Find where the given text appears and provide that cell's center as [x, y] coordinate. 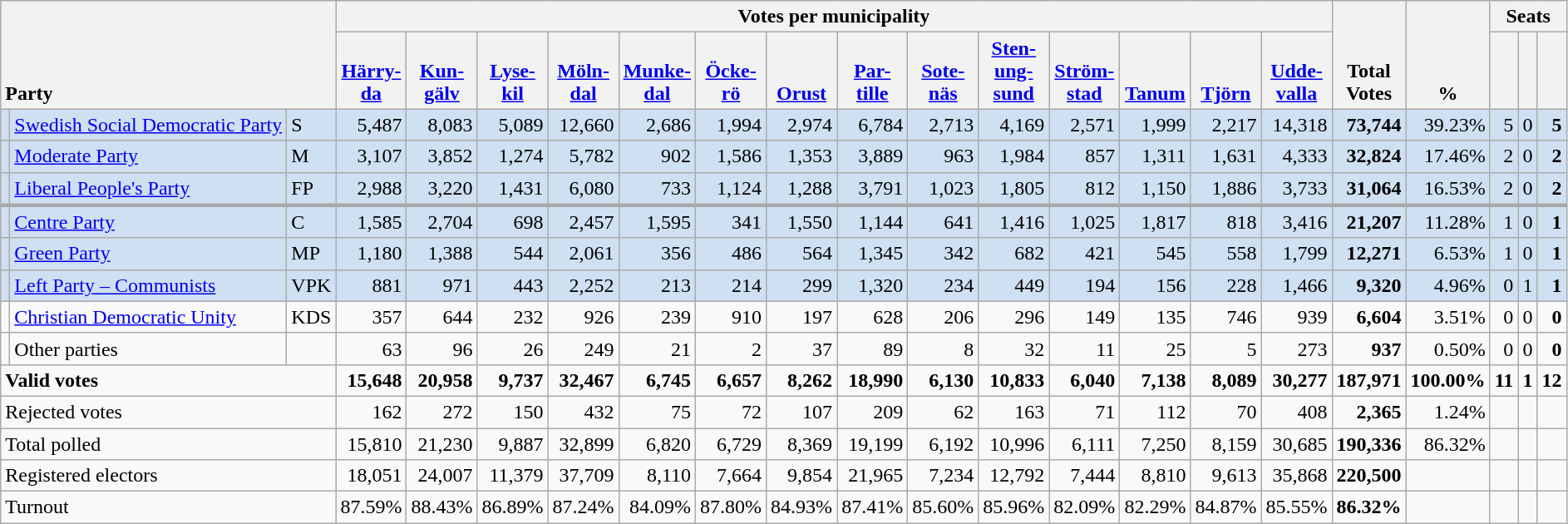
356 [657, 254]
7,250 [1156, 443]
544 [512, 254]
2,571 [1084, 125]
6,192 [943, 443]
8,262 [801, 380]
88.43% [442, 507]
9,887 [512, 443]
96 [442, 349]
87.59% [371, 507]
75 [657, 412]
5,487 [371, 125]
30,685 [1297, 443]
6,604 [1368, 317]
150 [512, 412]
87.41% [873, 507]
4,333 [1297, 156]
971 [442, 285]
6,080 [584, 189]
FP [311, 189]
71 [1084, 412]
135 [1156, 317]
16.53% [1448, 189]
8,089 [1225, 380]
Udde- valla [1297, 71]
1,586 [732, 156]
628 [873, 317]
682 [1014, 254]
M [311, 156]
1,023 [943, 189]
Sote- näs [943, 71]
1,180 [371, 254]
963 [943, 156]
190,336 [1368, 443]
14,318 [1297, 125]
Lyse- kil [512, 71]
249 [584, 349]
39.23% [1448, 125]
9,320 [1368, 285]
15,648 [371, 380]
7,138 [1156, 380]
21,965 [873, 476]
449 [1014, 285]
443 [512, 285]
1,431 [512, 189]
Rejected votes [168, 412]
84.87% [1225, 507]
1,631 [1225, 156]
937 [1368, 349]
82.09% [1084, 507]
3,107 [371, 156]
1,144 [873, 222]
3.51% [1448, 317]
Turnout [168, 507]
2,974 [801, 125]
3,852 [442, 156]
70 [1225, 412]
72 [732, 412]
1,320 [873, 285]
85.60% [943, 507]
1,984 [1014, 156]
6,111 [1084, 443]
214 [732, 285]
342 [943, 254]
408 [1297, 412]
Party [168, 55]
812 [1084, 189]
2,713 [943, 125]
1,999 [1156, 125]
30,277 [1297, 380]
432 [584, 412]
1,311 [1156, 156]
9,854 [801, 476]
272 [442, 412]
32 [1014, 349]
10,996 [1014, 443]
Left Party – Communists [148, 285]
19,199 [873, 443]
2,061 [584, 254]
Liberal People's Party [148, 189]
31,064 [1368, 189]
Votes per municipality [834, 17]
Tjörn [1225, 71]
6,040 [1084, 380]
21 [657, 349]
2,365 [1368, 412]
Ström- stad [1084, 71]
11,379 [512, 476]
87.24% [584, 507]
Seats [1528, 17]
733 [657, 189]
1,585 [371, 222]
939 [1297, 317]
10,833 [1014, 380]
3,733 [1297, 189]
12 [1551, 380]
S [311, 125]
486 [732, 254]
Moderate Party [148, 156]
149 [1084, 317]
32,467 [584, 380]
2,252 [584, 285]
421 [1084, 254]
24,007 [442, 476]
902 [657, 156]
641 [943, 222]
213 [657, 285]
6,657 [732, 380]
197 [801, 317]
Centre Party [148, 222]
62 [943, 412]
37 [801, 349]
6,130 [943, 380]
1,388 [442, 254]
9,737 [512, 380]
299 [801, 285]
5,782 [584, 156]
86.89% [512, 507]
818 [1225, 222]
2,704 [442, 222]
926 [584, 317]
6,820 [657, 443]
8,159 [1225, 443]
1,353 [801, 156]
1.24% [1448, 412]
3,416 [1297, 222]
6,729 [732, 443]
296 [1014, 317]
Kun- gälv [442, 71]
698 [512, 222]
187,971 [1368, 380]
6,745 [657, 380]
35,868 [1297, 476]
Valid votes [168, 380]
162 [371, 412]
1,345 [873, 254]
194 [1084, 285]
1,886 [1225, 189]
21,230 [442, 443]
910 [732, 317]
20,958 [442, 380]
1,288 [801, 189]
8 [943, 349]
C [311, 222]
2,217 [1225, 125]
0.50% [1448, 349]
3,889 [873, 156]
Par- tille [873, 71]
Total Votes [1368, 55]
1,805 [1014, 189]
1,799 [1297, 254]
Other parties [148, 349]
9,613 [1225, 476]
32,824 [1368, 156]
KDS [311, 317]
25 [1156, 349]
Christian Democratic Unity [148, 317]
85.55% [1297, 507]
Härry- da [371, 71]
Munke- dal [657, 71]
107 [801, 412]
746 [1225, 317]
564 [801, 254]
6,784 [873, 125]
1,466 [1297, 285]
232 [512, 317]
12,660 [584, 125]
1,025 [1084, 222]
209 [873, 412]
32,899 [584, 443]
8,369 [801, 443]
545 [1156, 254]
84.09% [657, 507]
Total polled [168, 443]
63 [371, 349]
89 [873, 349]
37,709 [584, 476]
273 [1297, 349]
156 [1156, 285]
26 [512, 349]
5,089 [512, 125]
1,550 [801, 222]
% [1448, 55]
357 [371, 317]
8,083 [442, 125]
341 [732, 222]
1,416 [1014, 222]
881 [371, 285]
2,988 [371, 189]
15,810 [371, 443]
234 [943, 285]
2,457 [584, 222]
21,207 [1368, 222]
206 [943, 317]
1,817 [1156, 222]
18,051 [371, 476]
73,744 [1368, 125]
Orust [801, 71]
Sten- ung- sund [1014, 71]
3,220 [442, 189]
7,664 [732, 476]
8,810 [1156, 476]
1,595 [657, 222]
3,791 [873, 189]
163 [1014, 412]
85.96% [1014, 507]
Öcke- rö [732, 71]
4.96% [1448, 285]
112 [1156, 412]
228 [1225, 285]
VPK [311, 285]
17.46% [1448, 156]
84.93% [801, 507]
239 [657, 317]
1,274 [512, 156]
100.00% [1448, 380]
558 [1225, 254]
87.80% [732, 507]
1,124 [732, 189]
220,500 [1368, 476]
12,792 [1014, 476]
6.53% [1448, 254]
Registered electors [168, 476]
Green Party [148, 254]
Möln- dal [584, 71]
18,990 [873, 380]
7,234 [943, 476]
Swedish Social Democratic Party [148, 125]
2,686 [657, 125]
12,271 [1368, 254]
857 [1084, 156]
1,994 [732, 125]
82.29% [1156, 507]
MP [311, 254]
7,444 [1084, 476]
4,169 [1014, 125]
Tanum [1156, 71]
1,150 [1156, 189]
8,110 [657, 476]
11.28% [1448, 222]
644 [442, 317]
